Return the (x, y) coordinate for the center point of the cell that contains the specified text.  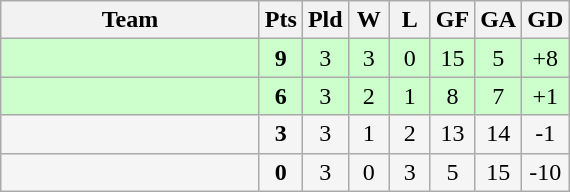
9 (280, 58)
6 (280, 96)
+1 (546, 96)
7 (498, 96)
GF (452, 20)
Team (130, 20)
GA (498, 20)
8 (452, 96)
-10 (546, 172)
-1 (546, 134)
GD (546, 20)
Pld (325, 20)
+8 (546, 58)
14 (498, 134)
13 (452, 134)
Pts (280, 20)
W (368, 20)
L (410, 20)
